Capture the cell that displays the provided text and extract its [X, Y] central coordinate. 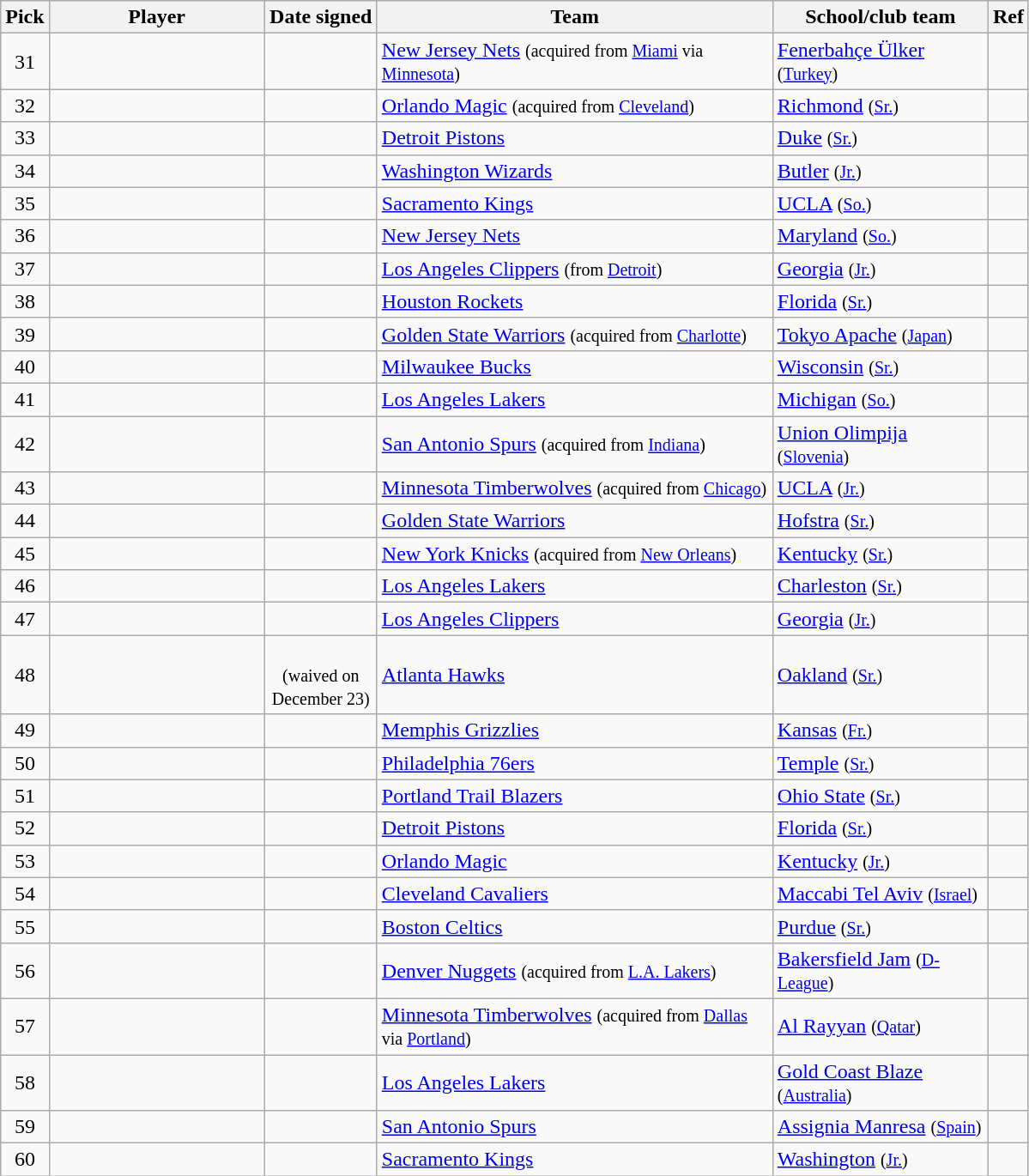
Orlando Magic [575, 861]
60 [25, 1160]
Oakland (Sr.) [881, 675]
Player [156, 17]
Assignia Manresa (Spain) [881, 1127]
Minnesota Timberwolves (acquired from Chicago) [575, 488]
31 [25, 62]
53 [25, 861]
UCLA (Jr.) [881, 488]
39 [25, 334]
Union Olimpija (Slovenia) [881, 443]
Fenerbahçe Ülker (Turkey) [881, 62]
42 [25, 443]
Maccabi Tel Aviv (Israel) [881, 894]
47 [25, 619]
56 [25, 970]
New York Knicks (acquired from New Orleans) [575, 554]
41 [25, 399]
43 [25, 488]
Temple (Sr.) [881, 763]
New Jersey Nets [575, 236]
54 [25, 894]
Richmond (Sr.) [881, 106]
36 [25, 236]
Kentucky (Sr.) [881, 554]
School/club team [881, 17]
Los Angeles Clippers (from Detroit) [575, 269]
32 [25, 106]
San Antonio Spurs [575, 1127]
Washington (Jr.) [881, 1160]
Duke (Sr.) [881, 138]
Pick [25, 17]
Date signed [321, 17]
Los Angeles Clippers [575, 619]
59 [25, 1127]
37 [25, 269]
Houston Rockets [575, 301]
New Jersey Nets (acquired from Miami via Minnesota) [575, 62]
45 [25, 554]
46 [25, 586]
UCLA (So.) [881, 203]
Purdue (Sr.) [881, 926]
Maryland (So.) [881, 236]
49 [25, 730]
Golden State Warriors (acquired from Charlotte) [575, 334]
40 [25, 367]
Ohio State (Sr.) [881, 796]
58 [25, 1082]
Ref [1008, 17]
Bakersfield Jam (D-League) [881, 970]
Boston Celtics [575, 926]
Charleston (Sr.) [881, 586]
Michigan (So.) [881, 399]
48 [25, 675]
51 [25, 796]
57 [25, 1027]
Team [575, 17]
Washington Wizards [575, 171]
52 [25, 828]
55 [25, 926]
34 [25, 171]
Atlanta Hawks [575, 675]
Orlando Magic (acquired from Cleveland) [575, 106]
Butler (Jr.) [881, 171]
44 [25, 521]
Memphis Grizzlies [575, 730]
Golden State Warriors [575, 521]
Gold Coast Blaze (Australia) [881, 1082]
50 [25, 763]
Cleveland Cavaliers [575, 894]
Milwaukee Bucks [575, 367]
Kansas (Fr.) [881, 730]
Portland Trail Blazers [575, 796]
35 [25, 203]
(waived on December 23) [321, 675]
Philadelphia 76ers [575, 763]
Denver Nuggets (acquired from L.A. Lakers) [575, 970]
Al Rayyan (Qatar) [881, 1027]
Tokyo Apache (Japan) [881, 334]
38 [25, 301]
San Antonio Spurs (acquired from Indiana) [575, 443]
33 [25, 138]
Minnesota Timberwolves (acquired from Dallas via Portland) [575, 1027]
Kentucky (Jr.) [881, 861]
Wisconsin (Sr.) [881, 367]
Hofstra (Sr.) [881, 521]
